Locate the cell with the specified text and output its (X, Y) center coordinate. 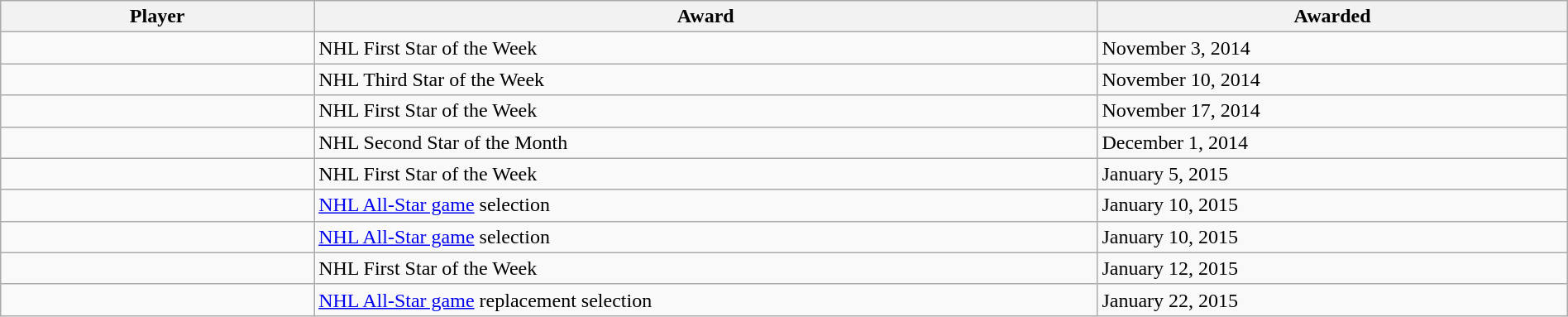
November 17, 2014 (1332, 111)
January 5, 2015 (1332, 174)
NHL Third Star of the Week (706, 79)
January 12, 2015 (1332, 268)
Player (157, 17)
Awarded (1332, 17)
NHL Second Star of the Month (706, 142)
November 10, 2014 (1332, 79)
December 1, 2014 (1332, 142)
January 22, 2015 (1332, 300)
NHL All-Star game replacement selection (706, 300)
November 3, 2014 (1332, 48)
Award (706, 17)
